Search for the cell housing the specified text and yield its (x, y) center coordinate. 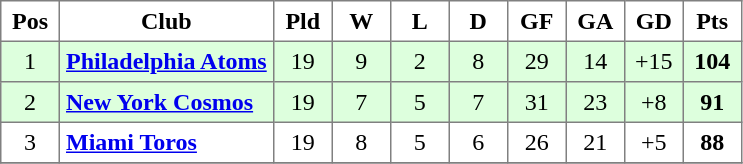
W (361, 21)
9 (361, 61)
GD (653, 21)
1 (30, 61)
88 (712, 142)
+5 (653, 142)
Pld (302, 21)
91 (712, 102)
GA (595, 21)
6 (478, 142)
Philadelphia Atoms (166, 61)
21 (595, 142)
Miami Toros (166, 142)
Pos (30, 21)
3 (30, 142)
26 (536, 142)
29 (536, 61)
+8 (653, 102)
Pts (712, 21)
L (419, 21)
+15 (653, 61)
GF (536, 21)
104 (712, 61)
D (478, 21)
31 (536, 102)
Club (166, 21)
New York Cosmos (166, 102)
23 (595, 102)
14 (595, 61)
